Output the [X, Y] coordinate of the center of the cell containing the given text.  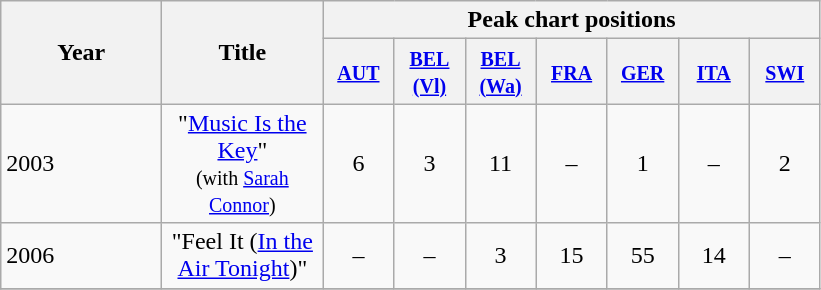
11 [500, 164]
"Feel It (In the Air Tonight)" [242, 256]
2003 [82, 164]
2006 [82, 256]
Year [82, 52]
AUT [358, 72]
14 [714, 256]
2 [784, 164]
FRA [572, 72]
6 [358, 164]
1 [642, 164]
SWI [784, 72]
BEL (Vl) [430, 72]
GER [642, 72]
55 [642, 256]
ITA [714, 72]
Title [242, 52]
Peak chart positions [572, 20]
15 [572, 256]
"Music Is the Key"(with Sarah Connor) [242, 164]
BEL (Wa) [500, 72]
